Search for the cell housing the specified text and yield its [x, y] center coordinate. 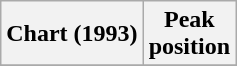
Peakposition [189, 34]
Chart (1993) [72, 34]
